Capture the cell that displays the provided text and extract its [x, y] central coordinate. 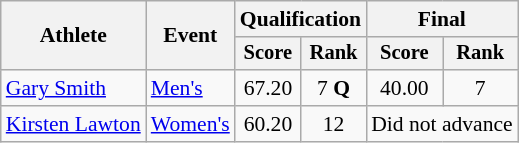
Women's [190, 124]
40.00 [404, 88]
Kirsten Lawton [74, 124]
60.20 [268, 124]
7 [480, 88]
12 [334, 124]
Men's [190, 88]
Did not advance [442, 124]
Final [442, 19]
Athlete [74, 36]
Event [190, 36]
7 Q [334, 88]
67.20 [268, 88]
Gary Smith [74, 88]
Qualification [300, 19]
